Provide the (X, Y) coordinate of the cell's center where the given text is located.  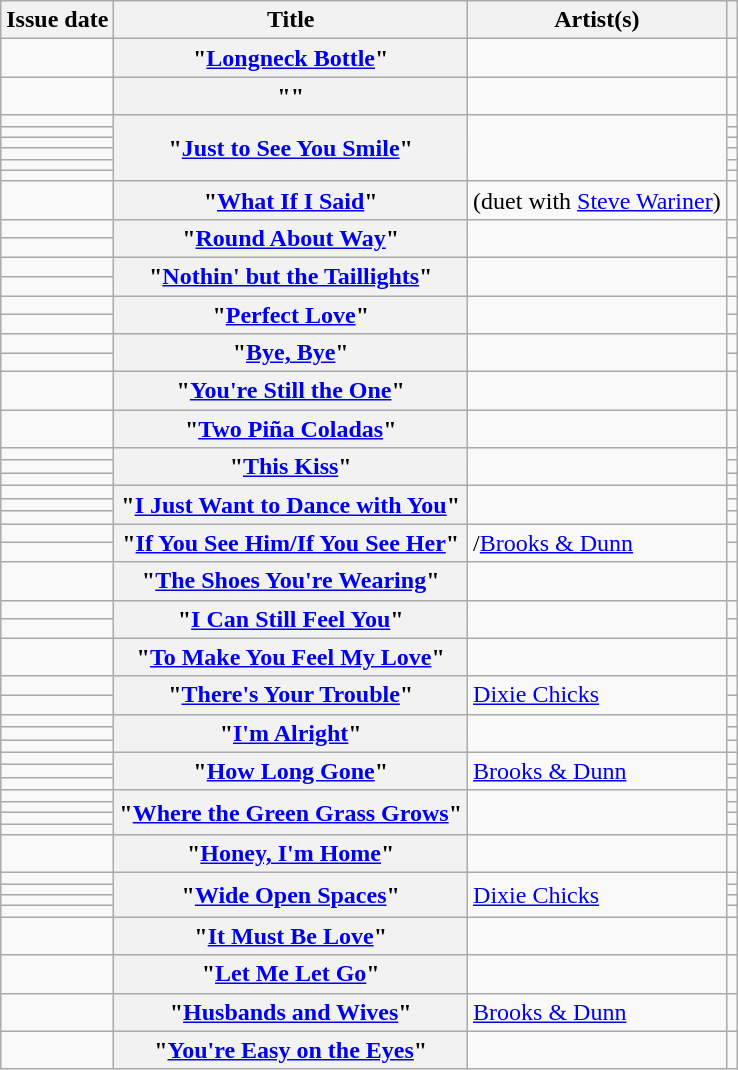
"Let Me Let Go" (291, 974)
"You're Still the One" (291, 391)
"I'm Alright" (291, 733)
(duet with Steve Wariner) (598, 200)
"Longneck Bottle" (291, 58)
"Husbands and Wives" (291, 1012)
Artist(s) (598, 20)
Issue date (58, 20)
Title (291, 20)
"" (291, 96)
"Round About Way" (291, 238)
"Perfect Love" (291, 315)
"Wide Open Spaces" (291, 895)
"The Shoes You're Wearing" (291, 581)
"Bye, Bye" (291, 353)
/Brooks & Dunn (598, 543)
"Where the Green Grass Grows" (291, 812)
"Honey, I'm Home" (291, 854)
"To Make You Feel My Love" (291, 657)
"Just to See You Smile" (291, 148)
"Two Piña Coladas" (291, 429)
"It Must Be Love" (291, 936)
"I Just Want to Dance with You" (291, 505)
"I Can Still Feel You" (291, 619)
"What If I Said" (291, 200)
"You're Easy on the Eyes" (291, 1050)
"How Long Gone" (291, 771)
"This Kiss" (291, 467)
"Nothin' but the Taillights" (291, 276)
"There's Your Trouble" (291, 695)
"If You See Him/If You See Her" (291, 543)
